For the text-containing cell, return its midpoint in (x, y) coordinate format. 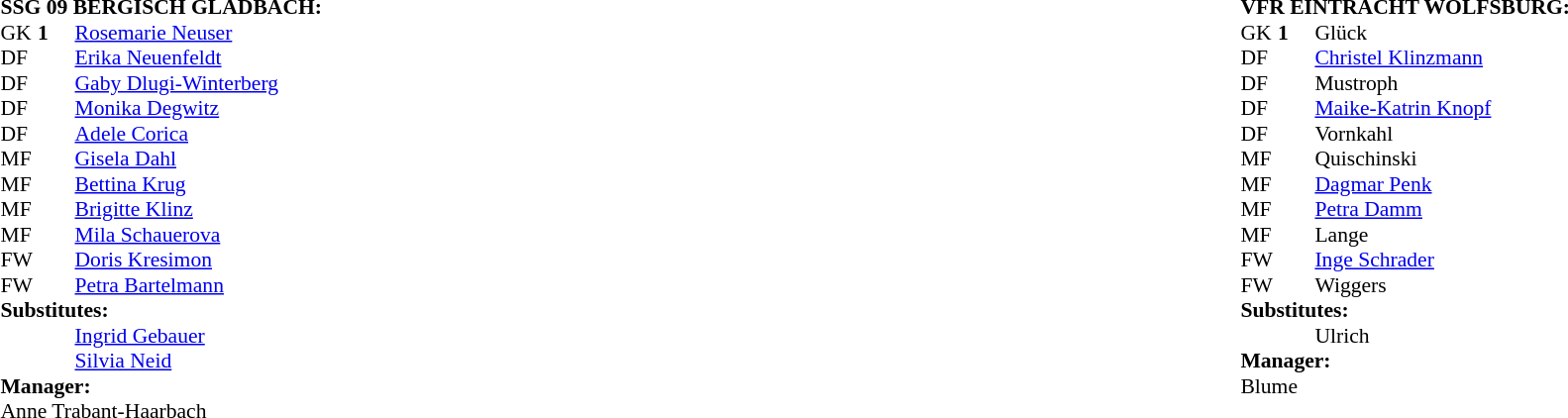
Adele Corica (198, 134)
Doris Kresimon (198, 261)
Monika Degwitz (198, 108)
Petra Bartelmann (198, 285)
Gisela Dahl (198, 159)
Bettina Krug (198, 184)
Brigitte Klinz (198, 209)
Substitutes: (160, 310)
Silvia Neid (198, 362)
Gaby Dlugi-Winterberg (198, 83)
Manager: (160, 386)
Ingrid Gebauer (198, 336)
Erika Neuenfeldt (198, 58)
Rosemarie Neuser (198, 33)
Mila Schauerova (198, 235)
